Find where the given text appears and provide that cell's center as (x, y) coordinate. 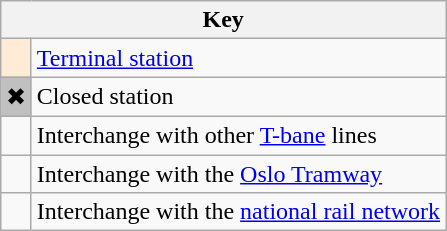
✖ (16, 97)
Closed station (238, 97)
Interchange with other T-bane lines (238, 135)
Key (224, 20)
Interchange with the national rail network (238, 212)
Interchange with the Oslo Tramway (238, 173)
Terminal station (238, 58)
